From the cell containing the given text, extract its center point as (x, y) coordinate. 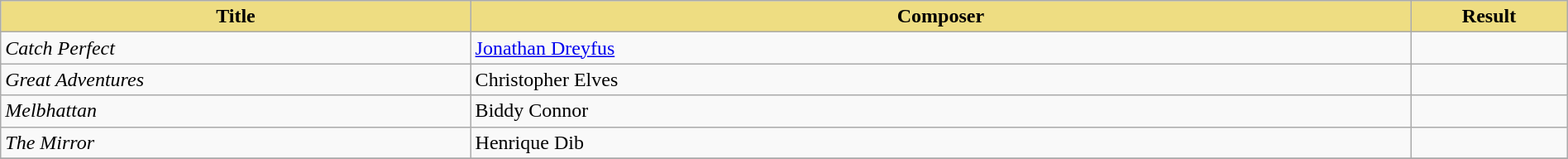
Composer (941, 17)
The Mirror (236, 142)
Result (1489, 17)
Christopher Elves (941, 79)
Title (236, 17)
Melbhattan (236, 111)
Great Adventures (236, 79)
Henrique Dib (941, 142)
Jonathan Dreyfus (941, 48)
Biddy Connor (941, 111)
Catch Perfect (236, 48)
